Locate the cell with the specified text and output its [x, y] center coordinate. 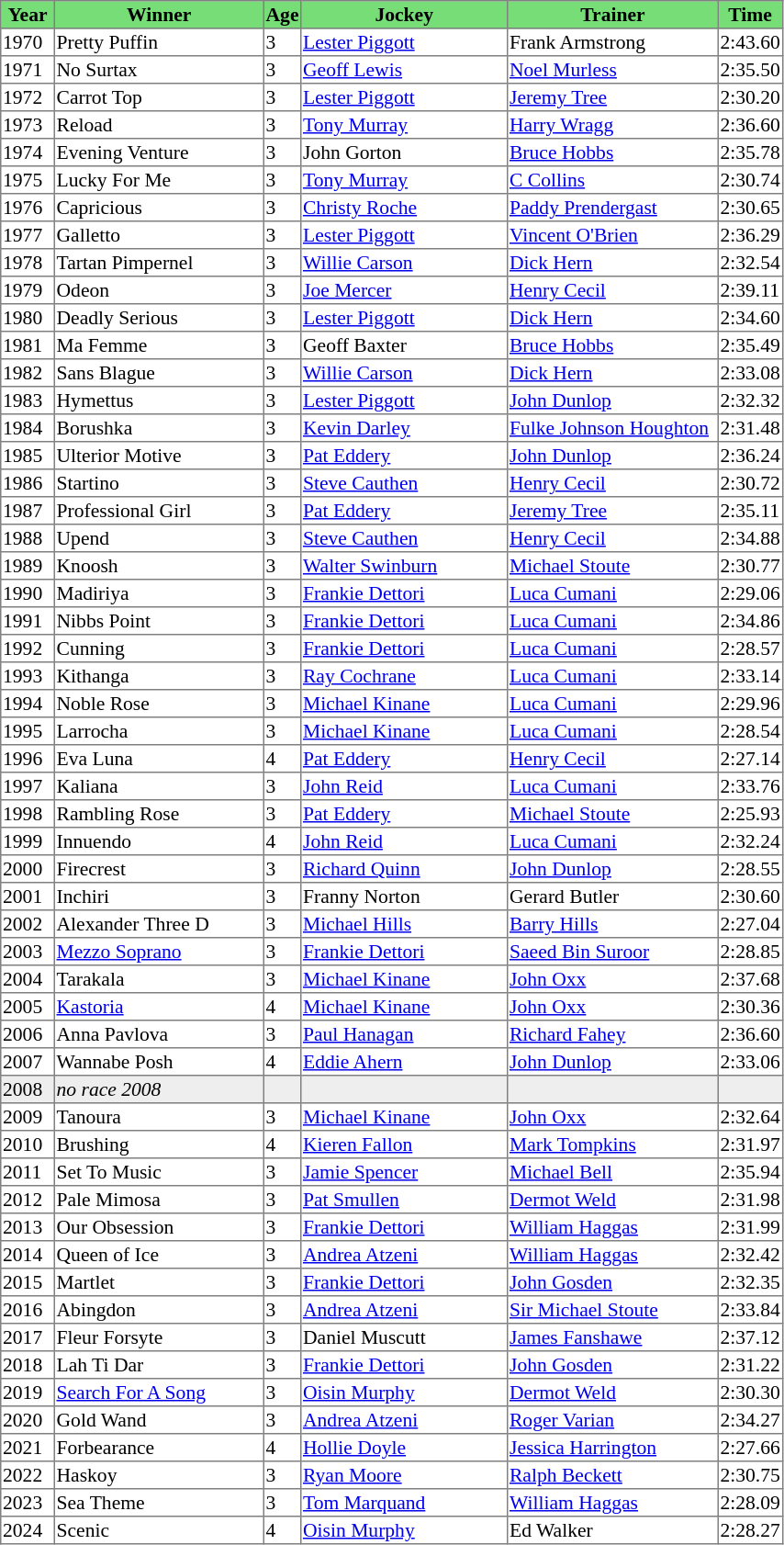
2:36.24 [750, 456]
2:30.77 [750, 566]
2:27.14 [750, 759]
Franny Norton [404, 897]
Jockey [404, 15]
Gold Wand [159, 1420]
2:28.27 [750, 1530]
1977 [28, 235]
Geoff Lewis [404, 70]
Vincent O'Brien [613, 235]
Kieren Fallon [404, 1145]
2007 [28, 1062]
Roger Varian [613, 1420]
Winner [159, 15]
No Surtax [159, 70]
2:32.64 [750, 1117]
Tanoura [159, 1117]
2017 [28, 1337]
Jessica Harrington [613, 1448]
Mark Tompkins [613, 1145]
1973 [28, 125]
2003 [28, 952]
Hollie Doyle [404, 1448]
2:31.22 [750, 1365]
Forbearance [159, 1448]
Our Obsession [159, 1227]
2:31.98 [750, 1200]
Michael Bell [613, 1172]
2:34.27 [750, 1420]
2006 [28, 1034]
2008 [28, 1089]
Fleur Forsyte [159, 1337]
1981 [28, 345]
Alexander Three D [159, 924]
Age [282, 15]
Pretty Puffin [159, 42]
1980 [28, 318]
2:28.57 [750, 648]
Inchiri [159, 897]
Mezzo Soprano [159, 952]
2:30.75 [750, 1475]
Tarakala [159, 979]
1992 [28, 648]
2022 [28, 1475]
Galletto [159, 235]
Carrot Top [159, 97]
Lucky For Me [159, 180]
2:34.60 [750, 318]
Kevin Darley [404, 428]
2001 [28, 897]
2018 [28, 1365]
2:30.30 [750, 1393]
Nibbs Point [159, 621]
Eddie Ahern [404, 1062]
2:30.36 [750, 1007]
Sans Blague [159, 373]
Barry Hills [613, 924]
Borushka [159, 428]
2:31.48 [750, 428]
John Gorton [404, 152]
Kastoria [159, 1007]
Ralph Beckett [613, 1475]
Ulterior Motive [159, 456]
1987 [28, 511]
2:30.65 [750, 208]
2:32.42 [750, 1255]
Noel Murless [613, 70]
2016 [28, 1310]
2:33.84 [750, 1310]
Kithanga [159, 676]
Paddy Prendergast [613, 208]
2:35.94 [750, 1172]
1998 [28, 814]
2:35.78 [750, 152]
1990 [28, 593]
2005 [28, 1007]
Ma Femme [159, 345]
Sea Theme [159, 1503]
Christy Roche [404, 208]
1974 [28, 152]
Cunning [159, 648]
Jamie Spencer [404, 1172]
Geoff Baxter [404, 345]
1984 [28, 428]
Kaliana [159, 786]
2:30.60 [750, 897]
2:28.54 [750, 731]
2:32.24 [750, 841]
Tom Marquand [404, 1503]
Frank Armstrong [613, 42]
Professional Girl [159, 511]
Paul Hanagan [404, 1034]
2:27.66 [750, 1448]
Brushing [159, 1145]
2:34.88 [750, 538]
2024 [28, 1530]
2:30.74 [750, 180]
Year [28, 15]
Pale Mimosa [159, 1200]
1995 [28, 731]
Set To Music [159, 1172]
Fulke Johnson Houghton [613, 428]
2:29.06 [750, 593]
Anna Pavlova [159, 1034]
2:36.29 [750, 235]
Rambling Rose [159, 814]
Abingdon [159, 1310]
Scenic [159, 1530]
Deadly Serious [159, 318]
2:33.76 [750, 786]
2:32.54 [750, 263]
Reload [159, 125]
2:34.86 [750, 621]
Richard Quinn [404, 869]
2010 [28, 1145]
2:43.60 [750, 42]
Lah Ti Dar [159, 1365]
Noble Rose [159, 704]
Martlet [159, 1282]
Hymettus [159, 400]
Richard Fahey [613, 1034]
2:27.04 [750, 924]
Upend [159, 538]
Odeon [159, 290]
Capricious [159, 208]
1982 [28, 373]
2:33.08 [750, 373]
2:37.68 [750, 979]
2:25.93 [750, 814]
Madiriya [159, 593]
1983 [28, 400]
Ed Walker [613, 1530]
1985 [28, 456]
1970 [28, 42]
1996 [28, 759]
Tartan Pimpernel [159, 263]
2:35.11 [750, 511]
Harry Wragg [613, 125]
Evening Venture [159, 152]
Joe Mercer [404, 290]
Innuendo [159, 841]
Walter Swinburn [404, 566]
2:32.35 [750, 1282]
Knoosh [159, 566]
2:29.96 [750, 704]
1978 [28, 263]
2:33.14 [750, 676]
2:31.97 [750, 1145]
Startino [159, 483]
Search For A Song [159, 1393]
Ryan Moore [404, 1475]
Pat Smullen [404, 1200]
2:30.72 [750, 483]
Ray Cochrane [404, 676]
2:35.50 [750, 70]
2:37.12 [750, 1337]
Michael Hills [404, 924]
2004 [28, 979]
Trainer [613, 15]
1991 [28, 621]
Haskoy [159, 1475]
2013 [28, 1227]
Gerard Butler [613, 897]
1999 [28, 841]
Queen of Ice [159, 1255]
Time [750, 15]
1979 [28, 290]
2011 [28, 1172]
Daniel Muscutt [404, 1337]
1994 [28, 704]
1972 [28, 97]
2:32.32 [750, 400]
2:28.85 [750, 952]
2002 [28, 924]
2019 [28, 1393]
C Collins [613, 180]
Saeed Bin Suroor [613, 952]
no race 2008 [159, 1089]
2:28.55 [750, 869]
James Fanshawe [613, 1337]
1997 [28, 786]
2012 [28, 1200]
Wannabe Posh [159, 1062]
2014 [28, 1255]
Firecrest [159, 869]
1971 [28, 70]
2:30.20 [750, 97]
1988 [28, 538]
Larrocha [159, 731]
2020 [28, 1420]
1993 [28, 676]
1986 [28, 483]
2:31.99 [750, 1227]
2:33.06 [750, 1062]
2:39.11 [750, 290]
2:28.09 [750, 1503]
1976 [28, 208]
2021 [28, 1448]
2:35.49 [750, 345]
2009 [28, 1117]
1975 [28, 180]
2015 [28, 1282]
2023 [28, 1503]
2000 [28, 869]
Eva Luna [159, 759]
Sir Michael Stoute [613, 1310]
1989 [28, 566]
